Find where the given text appears and provide that cell's center as [x, y] coordinate. 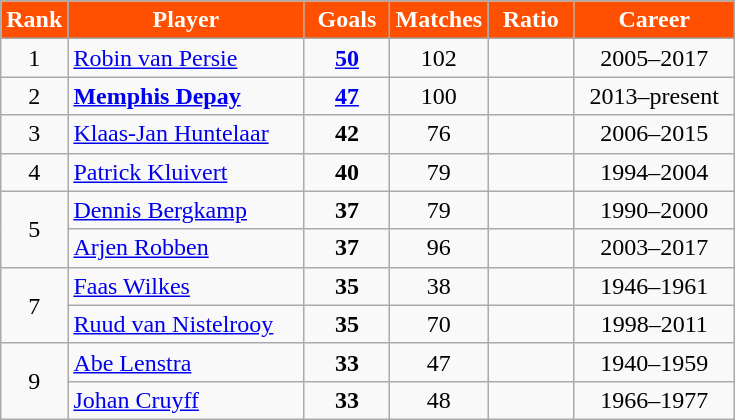
9 [34, 381]
Arjen Robben [186, 248]
7 [34, 305]
1990–2000 [654, 210]
2005–2017 [654, 58]
1946–1961 [654, 286]
102 [439, 58]
Abe Lenstra [186, 362]
2 [34, 96]
1 [34, 58]
1998–2011 [654, 324]
2006–2015 [654, 134]
Ruud van Nistelrooy [186, 324]
100 [439, 96]
70 [439, 324]
42 [347, 134]
Memphis Depay [186, 96]
Ratio [531, 20]
4 [34, 172]
Rank [34, 20]
1940–1959 [654, 362]
48 [439, 400]
96 [439, 248]
5 [34, 229]
50 [347, 58]
40 [347, 172]
Robin van Persie [186, 58]
Matches [439, 20]
2013–present [654, 96]
Faas Wilkes [186, 286]
Dennis Bergkamp [186, 210]
1966–1977 [654, 400]
Player [186, 20]
2003–2017 [654, 248]
Goals [347, 20]
1994–2004 [654, 172]
Career [654, 20]
76 [439, 134]
Patrick Kluivert [186, 172]
Klaas-Jan Huntelaar [186, 134]
3 [34, 134]
Johan Cruyff [186, 400]
38 [439, 286]
